Scan for the cell matching the given text and deliver its [X, Y] coordinate at center. 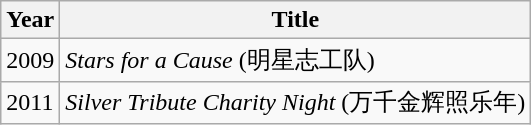
Stars for a Cause (明星志工队) [296, 60]
2009 [30, 60]
Title [296, 20]
2011 [30, 102]
Year [30, 20]
Silver Tribute Charity Night (万千金辉照乐年) [296, 102]
